Pinpoint the cell where the given text exists, returning its (x, y) midpoint coordinate. 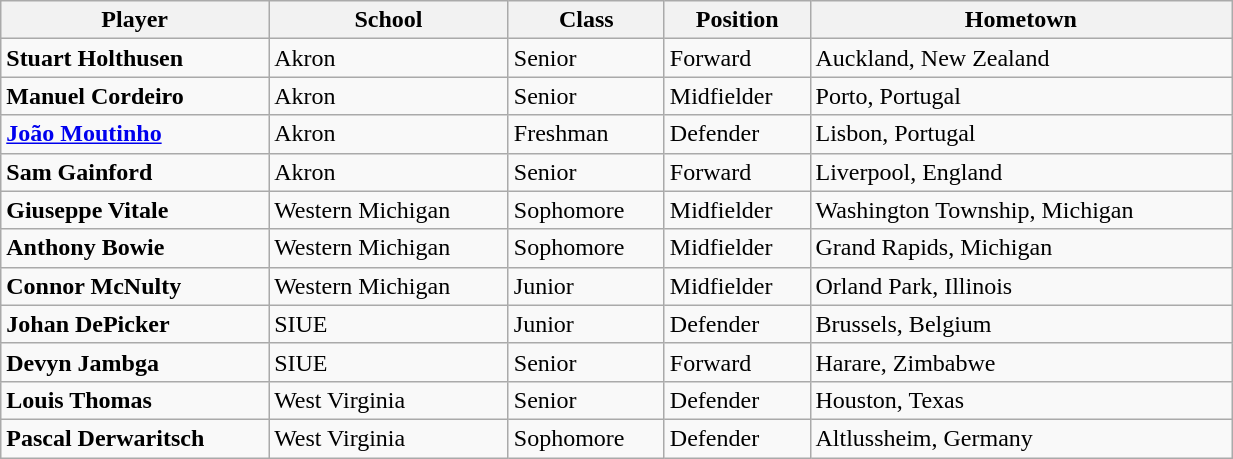
Player (135, 20)
Position (737, 20)
Houston, Texas (1021, 400)
Brussels, Belgium (1021, 324)
Giuseppe Vitale (135, 210)
Liverpool, England (1021, 172)
Class (586, 20)
Sam Gainford (135, 172)
Connor McNulty (135, 286)
Washington Township, Michigan (1021, 210)
Porto, Portugal (1021, 96)
Johan DePicker (135, 324)
Altlussheim, Germany (1021, 438)
Hometown (1021, 20)
Lisbon, Portugal (1021, 134)
Pascal Derwaritsch (135, 438)
School (389, 20)
Freshman (586, 134)
Harare, Zimbabwe (1021, 362)
Manuel Cordeiro (135, 96)
Grand Rapids, Michigan (1021, 248)
Stuart Holthusen (135, 58)
João Moutinho (135, 134)
Devyn Jambga (135, 362)
Auckland, New Zealand (1021, 58)
Louis Thomas (135, 400)
Anthony Bowie (135, 248)
Orland Park, Illinois (1021, 286)
